Determine the [x, y] coordinate at the center of the cell enclosing the given text.  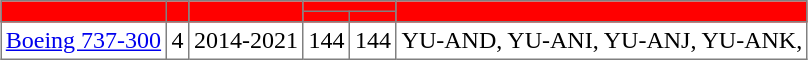
4 [177, 41]
YU-AND, YU-ANI, YU-ANJ, YU-ANK, [602, 41]
Boeing 737-300 [84, 41]
2014-2021 [246, 41]
